Pinpoint the cell where the given text exists, returning its (x, y) midpoint coordinate. 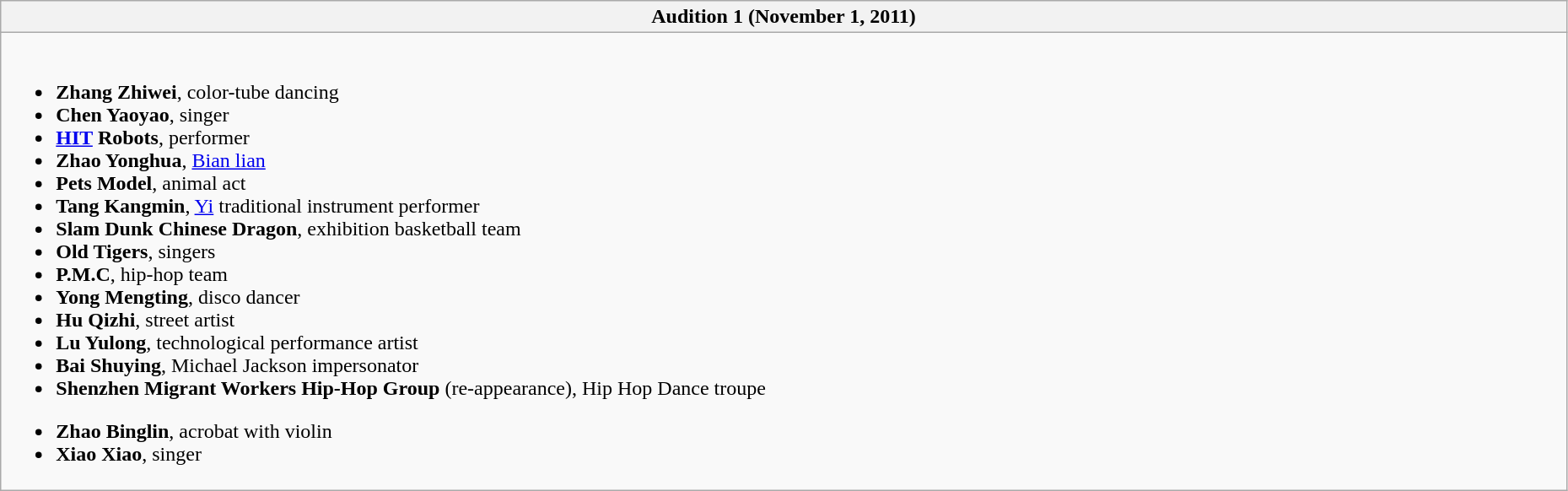
Audition 1 (November 1, 2011) (784, 17)
